Capture the cell that displays the provided text and extract its [X, Y] central coordinate. 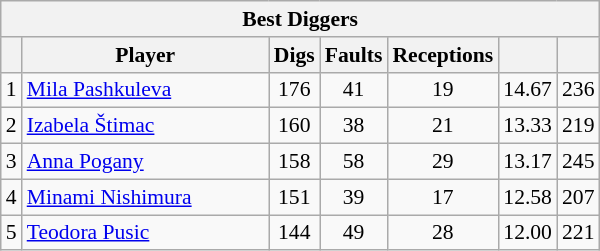
1 [12, 90]
245 [578, 162]
17 [442, 197]
39 [354, 197]
Receptions [442, 55]
29 [442, 162]
151 [294, 197]
21 [442, 126]
144 [294, 233]
12.00 [528, 233]
219 [578, 126]
2 [12, 126]
Best Diggers [300, 19]
3 [12, 162]
14.67 [528, 90]
Digs [294, 55]
28 [442, 233]
Izabela Štimac [146, 126]
5 [12, 233]
236 [578, 90]
Player [146, 55]
4 [12, 197]
158 [294, 162]
13.17 [528, 162]
221 [578, 233]
38 [354, 126]
19 [442, 90]
Anna Pogany [146, 162]
176 [294, 90]
49 [354, 233]
58 [354, 162]
207 [578, 197]
13.33 [528, 126]
Mila Pashkuleva [146, 90]
41 [354, 90]
Teodora Pusic [146, 233]
12.58 [528, 197]
Minami Nishimura [146, 197]
Faults [354, 55]
160 [294, 126]
